Determine the (X, Y) coordinate at the center of the cell enclosing the given text.  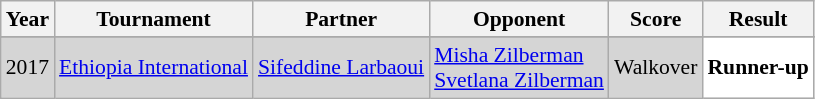
2017 (28, 68)
Opponent (519, 19)
Runner-up (758, 68)
Ethiopia International (154, 68)
Year (28, 19)
Score (656, 19)
Walkover (656, 68)
Partner (341, 19)
Tournament (154, 19)
Misha Zilberman Svetlana Zilberman (519, 68)
Result (758, 19)
Sifeddine Larbaoui (341, 68)
